Determine the (x, y) coordinate at the center of the cell enclosing the given text.  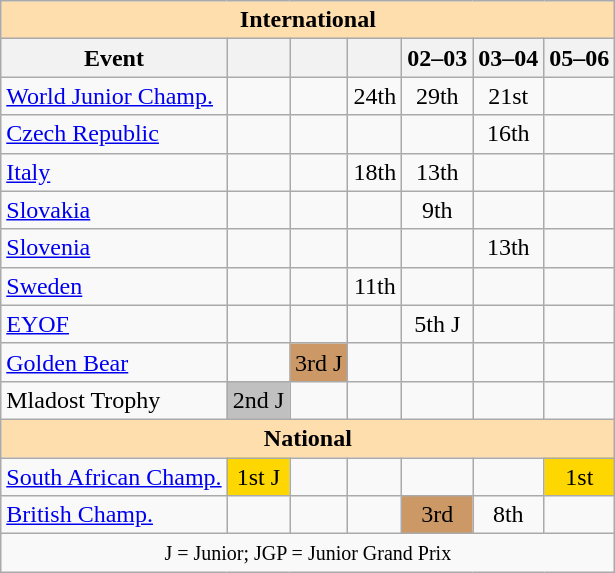
8th (508, 515)
Slovakia (114, 210)
South African Champ. (114, 477)
Italy (114, 172)
5th J (438, 324)
Event (114, 58)
05–06 (580, 58)
International (308, 20)
3rd J (319, 362)
EYOF (114, 324)
Slovenia (114, 248)
9th (438, 210)
11th (375, 286)
Mladost Trophy (114, 400)
Sweden (114, 286)
1st J (258, 477)
National (308, 438)
2nd J (258, 400)
24th (375, 96)
29th (438, 96)
1st (580, 477)
18th (375, 172)
02–03 (438, 58)
J = Junior; JGP = Junior Grand Prix (308, 553)
03–04 (508, 58)
21st (508, 96)
British Champ. (114, 515)
3rd (438, 515)
Golden Bear (114, 362)
World Junior Champ. (114, 96)
Czech Republic (114, 134)
16th (508, 134)
